Capture the cell that displays the provided text and extract its [X, Y] central coordinate. 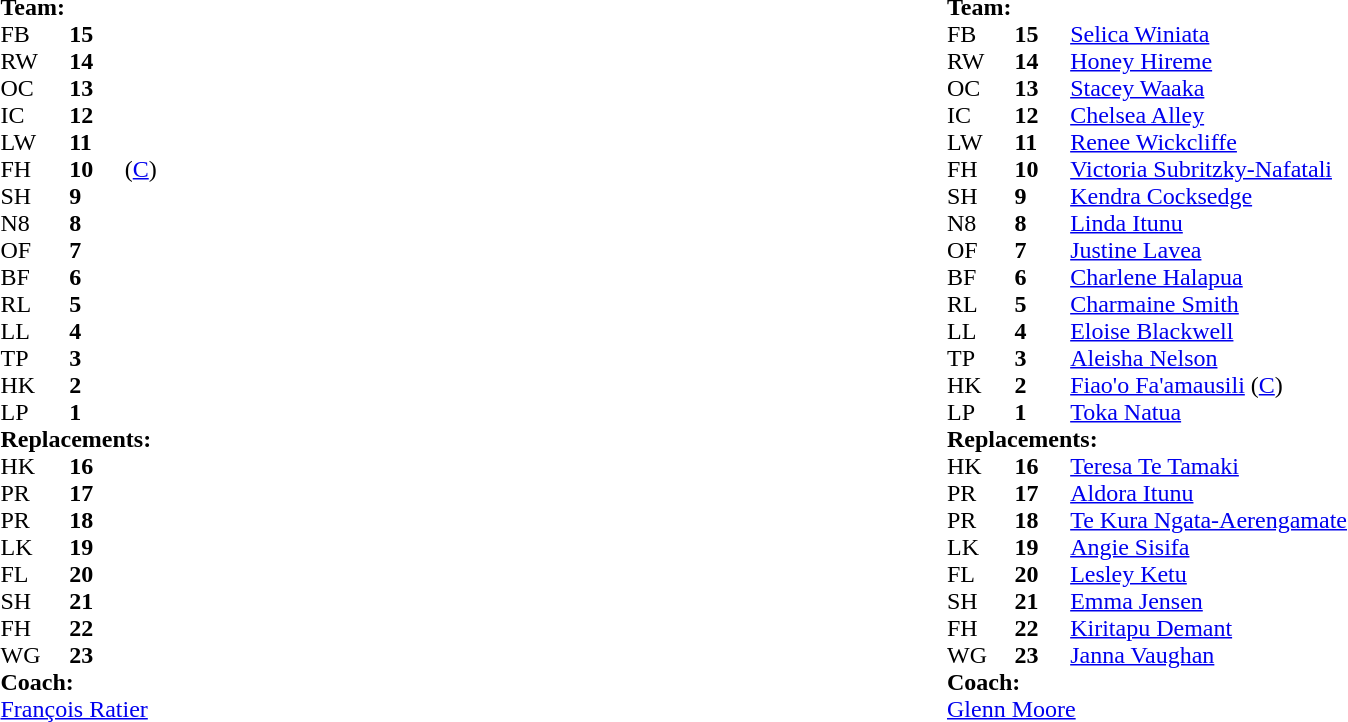
Replacements: [470, 440]
Coach: [470, 682]
(C) [329, 170]
